Locate the cell with the specified text and output its (X, Y) center coordinate. 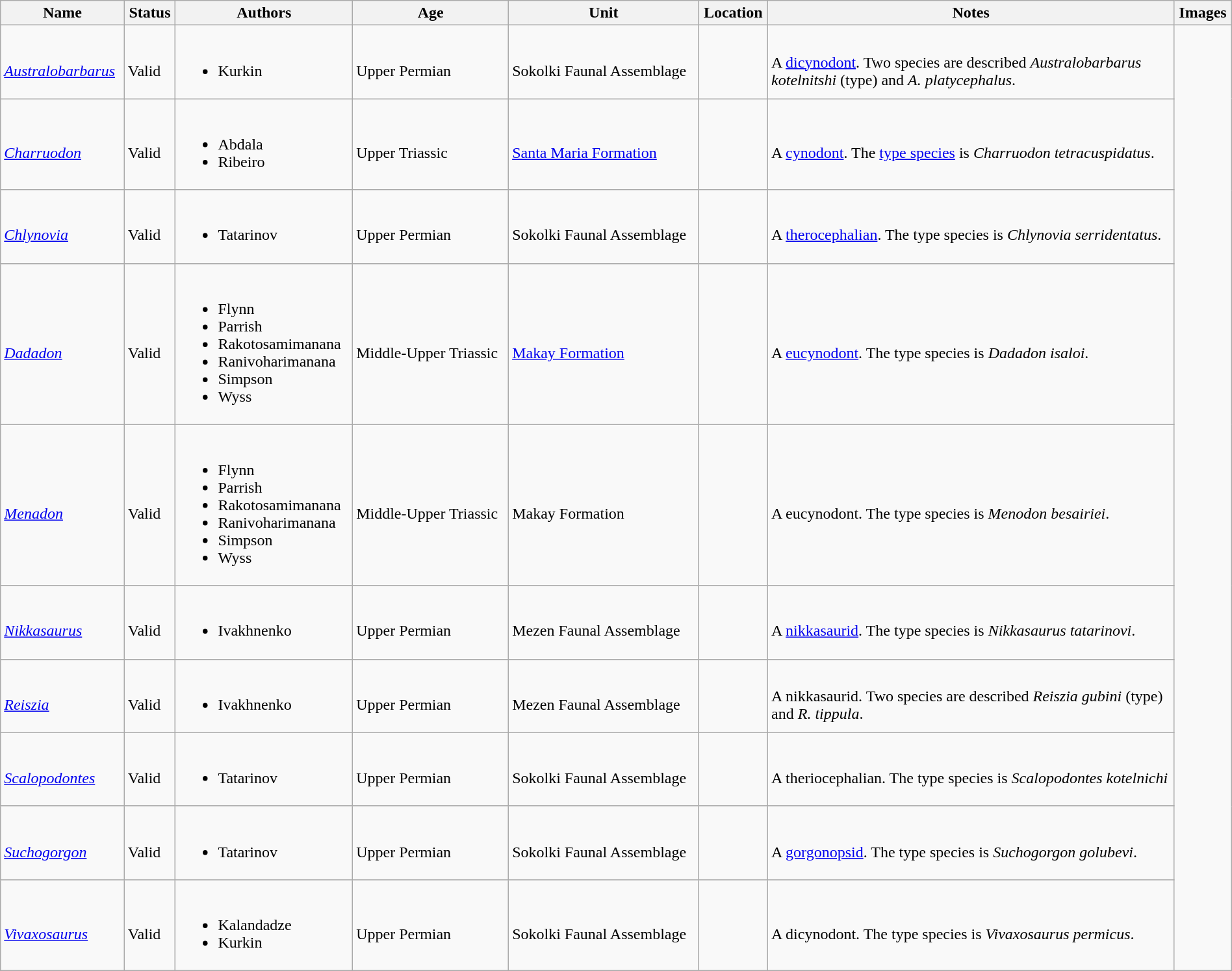
A gorgonopsid. The type species is Suchogorgon golubevi. (971, 842)
A eucynodont. The type species is Dadadon isaloi. (971, 344)
Chlynovia (62, 226)
Upper Triassic (431, 144)
A theriocephalian. The type species is Scalopodontes kotelnichi (971, 770)
Authors (264, 13)
Images (1203, 13)
Scalopodontes (62, 770)
Dadadon (62, 344)
KalandadzeKurkin (264, 925)
Nikkasaurus (62, 623)
Reiszia (62, 695)
Menadon (62, 505)
Santa Maria Formation (604, 144)
A eucynodont. The type species is Menodon besairiei. (971, 505)
A nikkasaurid. The type species is Nikkasaurus tatarinovi. (971, 623)
A nikkasaurid. Two species are described Reiszia gubini (type) and R. tippula. (971, 695)
Vivaxosaurus (62, 925)
Location (733, 13)
A dicynodont. The type species is Vivaxosaurus permicus. (971, 925)
Australobarbarus (62, 62)
A cynodont. The type species is Charruodon tetracuspidatus. (971, 144)
Kurkin (264, 62)
AbdalaRibeiro (264, 144)
Notes (971, 13)
A dicynodont. Two species are described Australobarbarus kotelnitshi (type) and A. platycephalus. (971, 62)
Suchogorgon (62, 842)
Unit (604, 13)
Name (62, 13)
Charruodon (62, 144)
A therocephalian. The type species is Chlynovia serridentatus. (971, 226)
Status (149, 13)
Age (431, 13)
